Detect which cell encompasses the target text, then output its [x, y] center coordinate. 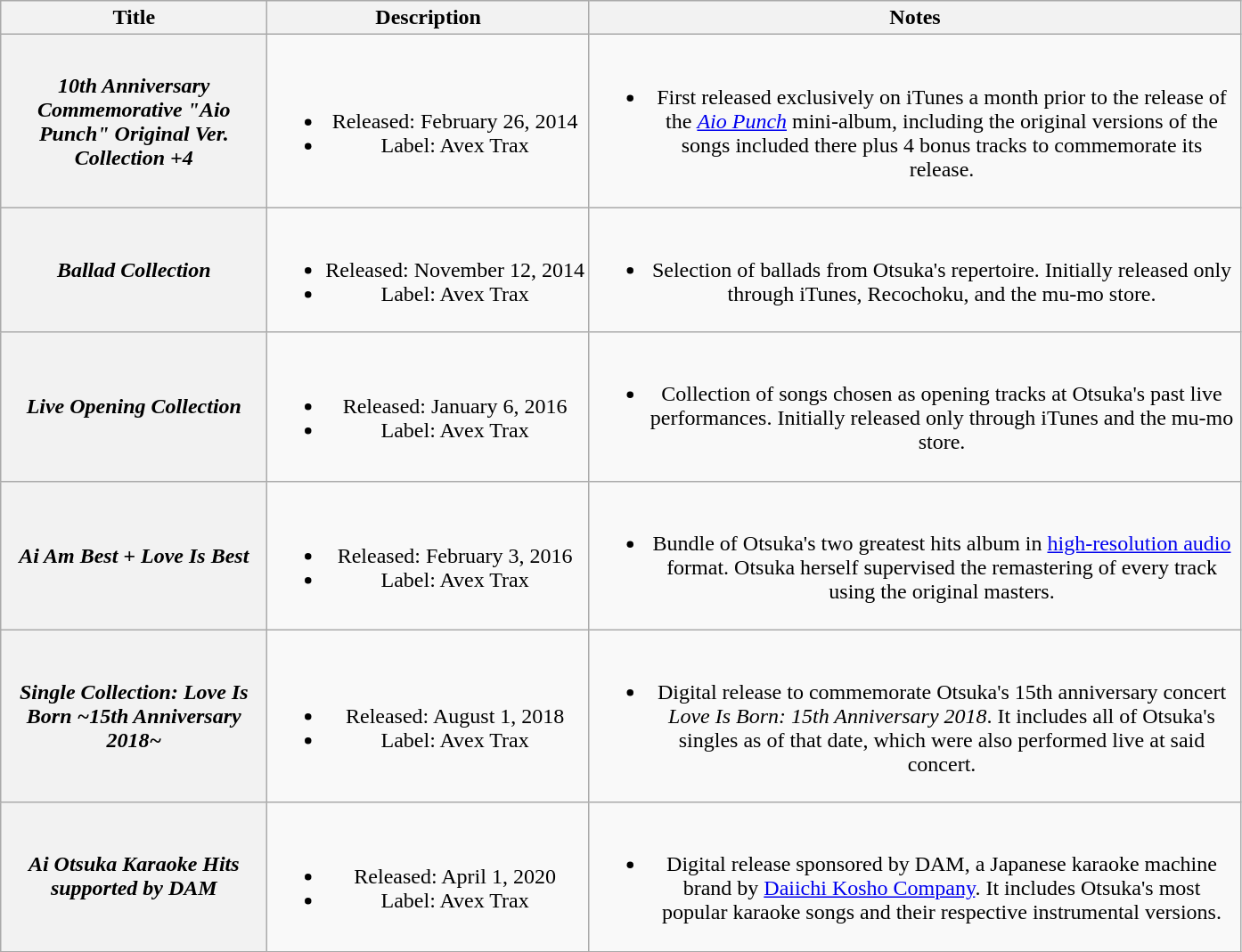
Released: April 1, 2020Label: Avex Trax [429, 876]
Collection of songs chosen as opening tracks at Otsuka's past live performances. Initially released only through iTunes and the mu-mo store. [914, 406]
Ai Otsuka Karaoke Hits supported by DAM [134, 876]
Live Opening Collection [134, 406]
10th Anniversary Commemorative "Aio Punch" Original Ver. Collection +4 [134, 121]
Notes [914, 18]
Released: February 26, 2014Label: Avex Trax [429, 121]
Released: January 6, 2016Label: Avex Trax [429, 406]
Released: August 1, 2018Label: Avex Trax [429, 716]
Released: November 12, 2014Label: Avex Trax [429, 270]
Released: February 3, 2016Label: Avex Trax [429, 556]
Single Collection: Love Is Born ~15th Anniversary 2018~ [134, 716]
Ballad Collection [134, 270]
Title [134, 18]
Selection of ballads from Otsuka's repertoire. Initially released only through iTunes, Recochoku, and the mu-mo store. [914, 270]
Ai Am Best + Love Is Best [134, 556]
Description [429, 18]
